Provide the (X, Y) coordinate of the cell's center where the given text is located.  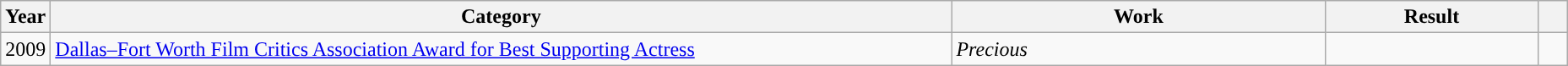
2009 (25, 49)
Category (502, 17)
Precious (1138, 49)
Year (25, 17)
Result (1432, 17)
Work (1138, 17)
Dallas–Fort Worth Film Critics Association Award for Best Supporting Actress (502, 49)
